Identify which cell holds the provided text, then report its [x, y] central coordinate. 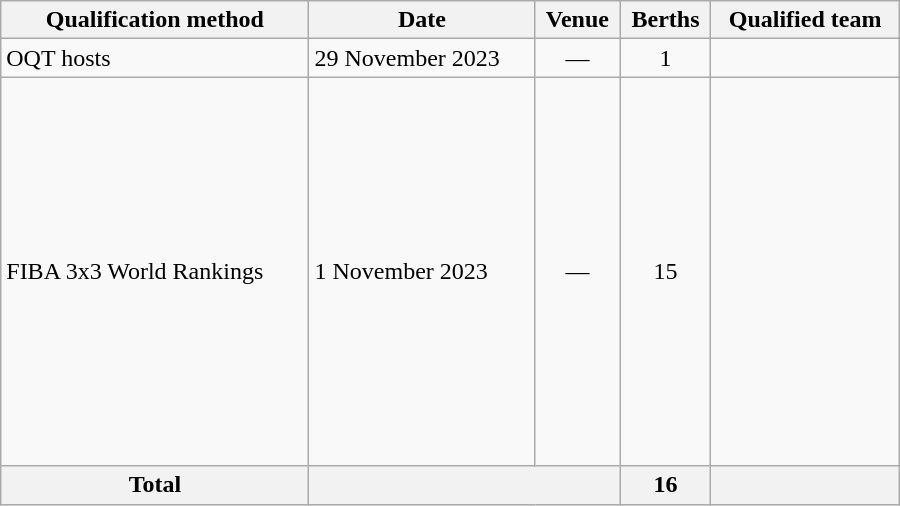
Venue [578, 20]
Total [155, 485]
16 [666, 485]
29 November 2023 [422, 58]
Qualified team [805, 20]
1 [666, 58]
Date [422, 20]
15 [666, 272]
FIBA 3x3 World Rankings [155, 272]
Qualification method [155, 20]
Berths [666, 20]
1 November 2023 [422, 272]
OQT hosts [155, 58]
